Return (x, y) of the center of cell containing provided text 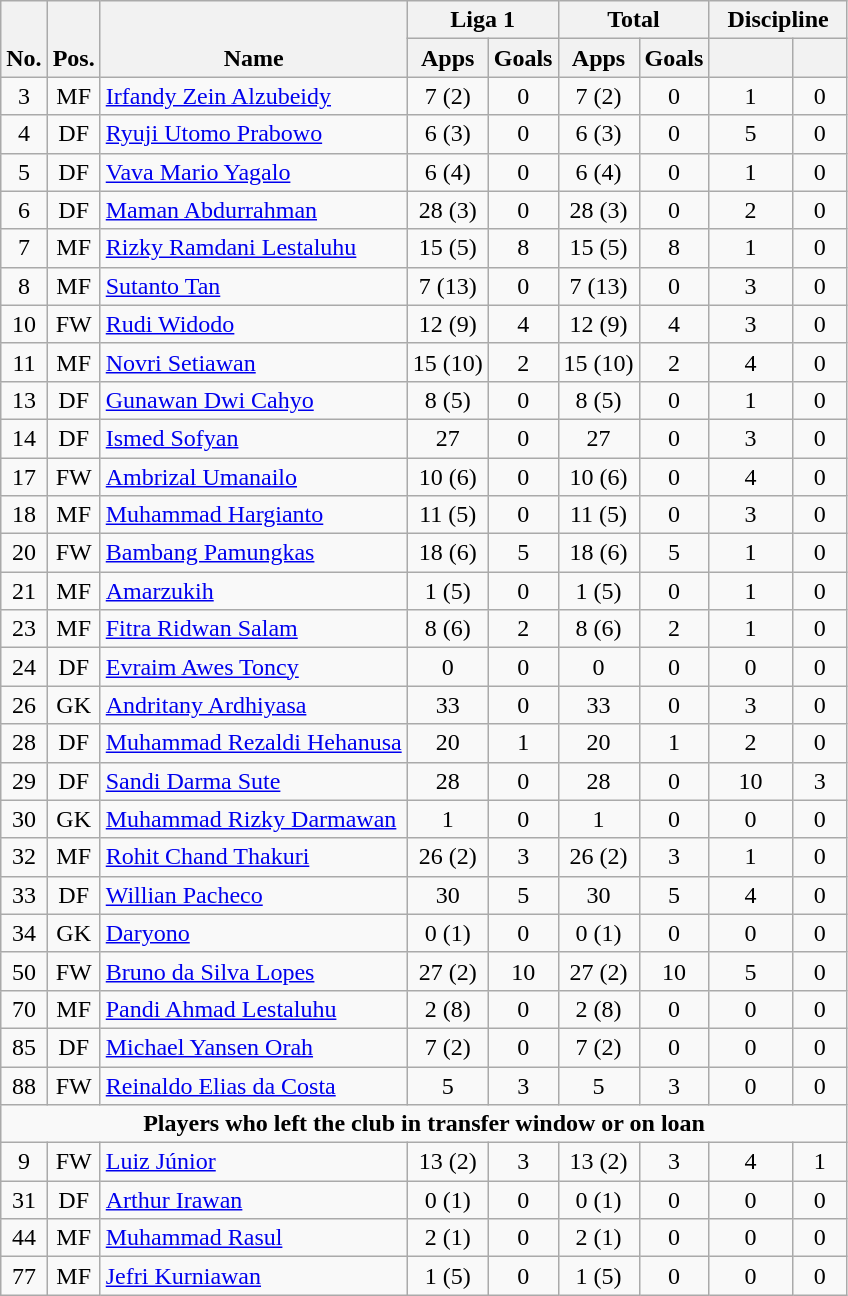
Evraim Awes Toncy (254, 667)
Andritany Ardhiyasa (254, 705)
34 (24, 933)
77 (24, 1276)
Bruno da Silva Lopes (254, 971)
Novri Setiawan (254, 362)
Amarzukih (254, 591)
Irfandy Zein Alzubeidy (254, 96)
11 (24, 362)
Name (254, 39)
18 (24, 515)
Sutanto Tan (254, 286)
31 (24, 1200)
70 (24, 1009)
Pandi Ahmad Lestaluhu (254, 1009)
Rizky Ramdani Lestaluhu (254, 248)
26 (24, 705)
Total (634, 20)
9 (24, 1162)
Discipline (778, 20)
Luiz Júnior (254, 1162)
Ambrizal Umanailo (254, 477)
Vava Mario Yagalo (254, 172)
No. (24, 39)
Ismed Sofyan (254, 438)
32 (24, 857)
Michael Yansen Orah (254, 1047)
Pos. (74, 39)
Ryuji Utomo Prabowo (254, 134)
Jefri Kurniawan (254, 1276)
85 (24, 1047)
Liga 1 (482, 20)
17 (24, 477)
Fitra Ridwan Salam (254, 629)
44 (24, 1238)
Maman Abdurrahman (254, 210)
Arthur Irawan (254, 1200)
Rudi Widodo (254, 324)
Bambang Pamungkas (254, 553)
88 (24, 1085)
Players who left the club in transfer window or on loan (424, 1124)
Muhammad Hargianto (254, 515)
Reinaldo Elias da Costa (254, 1085)
24 (24, 667)
Rohit Chand Thakuri (254, 857)
21 (24, 591)
29 (24, 781)
23 (24, 629)
Daryono (254, 933)
50 (24, 971)
14 (24, 438)
Muhammad Rasul (254, 1238)
13 (24, 400)
Muhammad Rezaldi Hehanusa (254, 743)
Sandi Darma Sute (254, 781)
Gunawan Dwi Cahyo (254, 400)
Willian Pacheco (254, 895)
Muhammad Rizky Darmawan (254, 819)
7 (24, 248)
6 (24, 210)
